Return the [x, y] coordinate for the center point of the cell that contains the specified text.  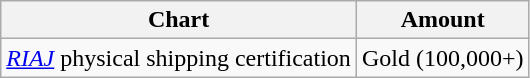
Gold (100,000+) [442, 58]
Chart [179, 20]
RIAJ physical shipping certification [179, 58]
Amount [442, 20]
